Extract the [X, Y] coordinate from the center of the cell holding the provided text.  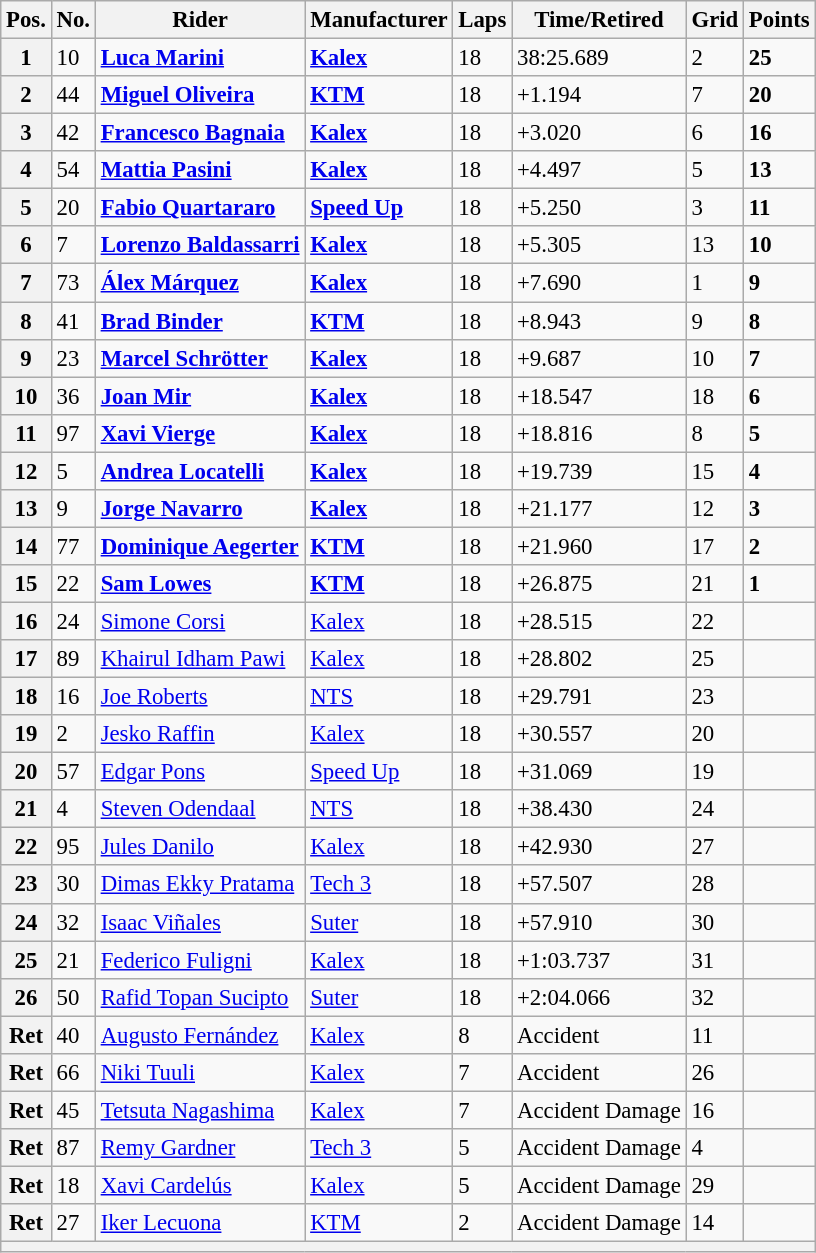
Khairul Idham Pawi [200, 659]
Pos. [26, 20]
+30.557 [599, 734]
Steven Odendaal [200, 809]
42 [73, 133]
Dimas Ekky Pratama [200, 885]
Francesco Bagnaia [200, 133]
Jules Danilo [200, 847]
+9.687 [599, 358]
66 [73, 1073]
Sam Lowes [200, 584]
73 [73, 283]
Xavi Cardelús [200, 1185]
Grid [714, 20]
+2:04.066 [599, 997]
+8.943 [599, 321]
40 [73, 1035]
Rafid Topan Sucipto [200, 997]
28 [714, 885]
+18.547 [599, 396]
45 [73, 1110]
Lorenzo Baldassarri [200, 245]
89 [73, 659]
+21.177 [599, 509]
Isaac Viñales [200, 922]
Manufacturer [379, 20]
No. [73, 20]
87 [73, 1148]
Augusto Fernández [200, 1035]
Luca Marini [200, 58]
Joe Roberts [200, 697]
Álex Márquez [200, 283]
Jorge Navarro [200, 509]
Rider [200, 20]
29 [714, 1185]
+28.515 [599, 621]
Remy Gardner [200, 1148]
41 [73, 321]
+5.250 [599, 208]
Dominique Aegerter [200, 546]
Edgar Pons [200, 772]
95 [73, 847]
+42.930 [599, 847]
Iker Lecuona [200, 1223]
Time/Retired [599, 20]
+29.791 [599, 697]
50 [73, 997]
97 [73, 433]
54 [73, 170]
31 [714, 960]
Laps [482, 20]
77 [73, 546]
Points [780, 20]
+57.507 [599, 885]
+7.690 [599, 283]
Mattia Pasini [200, 170]
36 [73, 396]
Marcel Schrötter [200, 358]
Xavi Vierge [200, 433]
Niki Tuuli [200, 1073]
+38.430 [599, 809]
Fabio Quartararo [200, 208]
Tetsuta Nagashima [200, 1110]
+57.910 [599, 922]
57 [73, 772]
38:25.689 [599, 58]
Brad Binder [200, 321]
+1:03.737 [599, 960]
+31.069 [599, 772]
+21.960 [599, 546]
+5.305 [599, 245]
+28.802 [599, 659]
Federico Fuligni [200, 960]
Andrea Locatelli [200, 471]
Joan Mir [200, 396]
Miguel Oliveira [200, 95]
+3.020 [599, 133]
Jesko Raffin [200, 734]
Simone Corsi [200, 621]
+26.875 [599, 584]
+18.816 [599, 433]
+4.497 [599, 170]
+1.194 [599, 95]
+19.739 [599, 471]
44 [73, 95]
